Detect which cell encompasses the target text, then output its (X, Y) center coordinate. 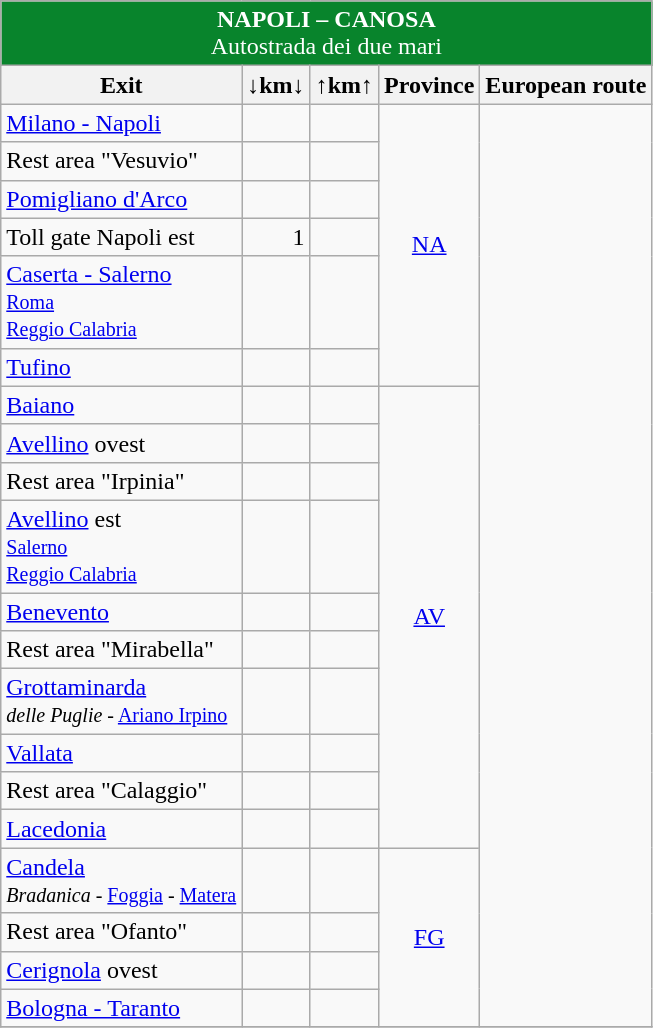
Milano - Napoli (122, 123)
Rest area "Mirabella" (122, 650)
Baiano (122, 405)
FG (430, 938)
Bologna - Taranto (122, 1008)
NAPOLI – CANOSAAutostrada dei due mari (326, 34)
Rest area "Ofanto" (122, 932)
Rest area "Vesuvio" (122, 161)
↓km↓ (276, 85)
European route (566, 85)
↑km↑ (344, 85)
Rest area "Calaggio" (122, 791)
Avellino est Salerno Reggio Calabria (122, 546)
Exit (122, 85)
Toll gate Napoli est (122, 237)
NA (430, 245)
Vallata (122, 753)
Benevento (122, 611)
Grottaminarda delle Puglie - Ariano Irpino (122, 702)
1 (276, 237)
Avellino ovest (122, 443)
AV (430, 617)
Province (430, 85)
Tufino (122, 367)
Rest area "Irpinia" (122, 481)
Cerignola ovest (122, 970)
Lacedonia (122, 829)
Candela Bradanica - Foggia - Matera (122, 880)
Pomigliano d'Arco (122, 199)
Caserta - Salerno Roma Reggio Calabria (122, 302)
